Scan for the cell matching the given text and deliver its (x, y) coordinate at center. 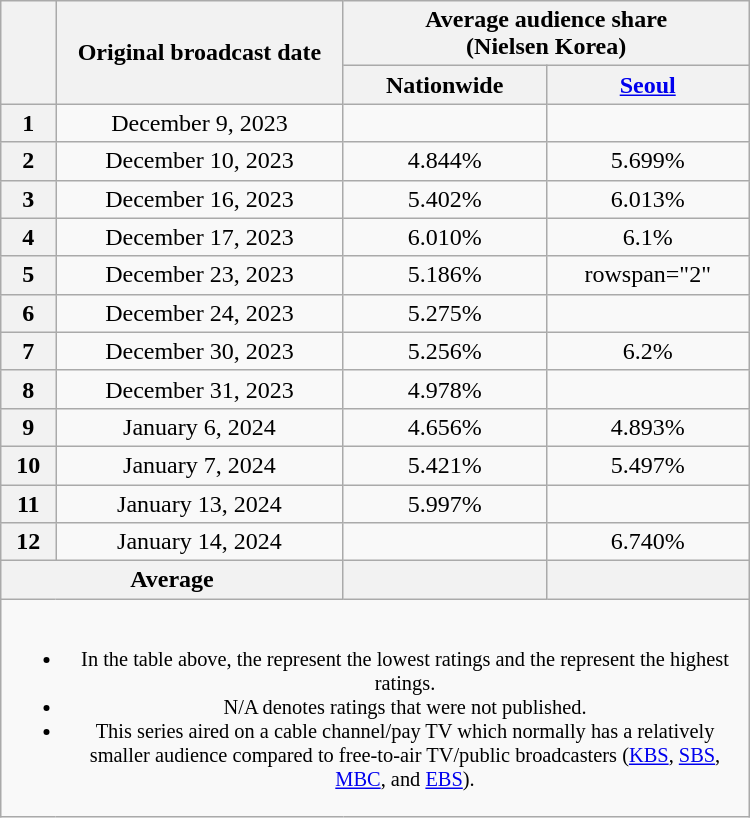
5.699% (648, 161)
January 13, 2024 (200, 503)
6.740% (648, 542)
9 (28, 427)
January 6, 2024 (200, 427)
Average (172, 580)
1 (28, 123)
6.1% (648, 237)
Original broadcast date (200, 52)
5.402% (444, 199)
5 (28, 275)
4.844% (444, 161)
5.256% (444, 351)
December 23, 2023 (200, 275)
5.497% (648, 465)
2 (28, 161)
12 (28, 542)
6 (28, 313)
January 7, 2024 (200, 465)
4.893% (648, 427)
January 14, 2024 (200, 542)
10 (28, 465)
Seoul (648, 85)
5.997% (444, 503)
3 (28, 199)
5.275% (444, 313)
rowspan="2" (648, 275)
December 16, 2023 (200, 199)
4.656% (444, 427)
December 10, 2023 (200, 161)
5.186% (444, 275)
December 30, 2023 (200, 351)
6.010% (444, 237)
Average audience share(Nielsen Korea) (546, 34)
6.2% (648, 351)
December 9, 2023 (200, 123)
Nationwide (444, 85)
11 (28, 503)
8 (28, 389)
December 24, 2023 (200, 313)
7 (28, 351)
4.978% (444, 389)
December 17, 2023 (200, 237)
4 (28, 237)
December 31, 2023 (200, 389)
5.421% (444, 465)
6.013% (648, 199)
